For the text-containing cell, return its midpoint in (X, Y) coordinate format. 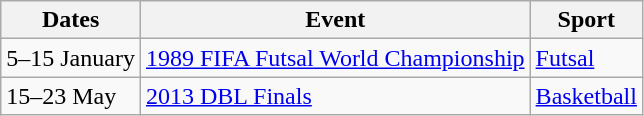
Sport (586, 20)
Basketball (586, 96)
5–15 January (71, 58)
1989 FIFA Futsal World Championship (335, 58)
Futsal (586, 58)
15–23 May (71, 96)
Event (335, 20)
2013 DBL Finals (335, 96)
Dates (71, 20)
